Search for the cell housing the specified text and yield its [X, Y] center coordinate. 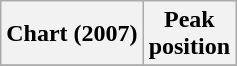
Chart (2007) [72, 34]
Peakposition [189, 34]
